Provide the [X, Y] coordinate of the cell's center where the given text is located.  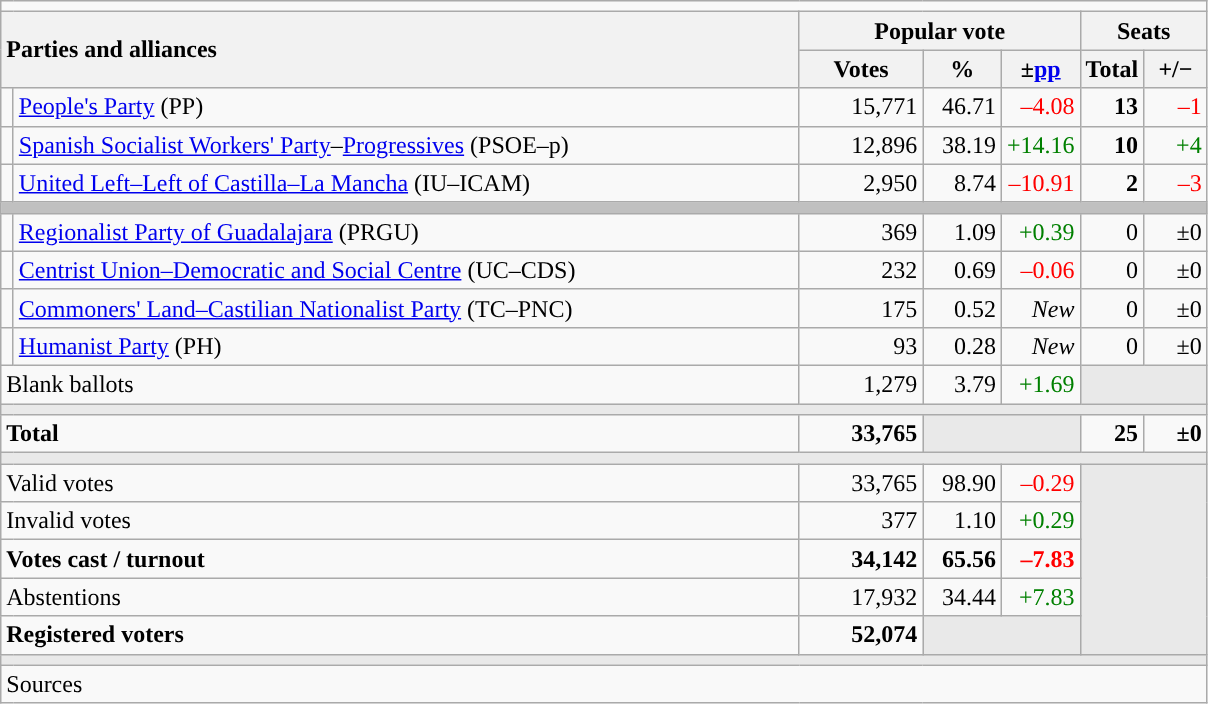
369 [861, 232]
+14.16 [1040, 145]
+1.69 [1040, 384]
98.90 [962, 483]
3.79 [962, 384]
0.28 [962, 346]
–0.06 [1040, 270]
38.19 [962, 145]
1.10 [962, 521]
Abstentions [400, 597]
–10.91 [1040, 183]
±pp [1040, 69]
United Left–Left of Castilla–La Mancha (IU–ICAM) [406, 183]
Parties and alliances [400, 50]
Popular vote [940, 31]
Votes cast / turnout [400, 559]
–3 [1176, 183]
–0.29 [1040, 483]
Sources [604, 684]
+7.83 [1040, 597]
232 [861, 270]
+0.29 [1040, 521]
15,771 [861, 107]
Regionalist Party of Guadalajara (PRGU) [406, 232]
65.56 [962, 559]
–4.08 [1040, 107]
93 [861, 346]
25 [1112, 434]
17,932 [861, 597]
2 [1112, 183]
Registered voters [400, 635]
46.71 [962, 107]
–7.83 [1040, 559]
377 [861, 521]
Commoners' Land–Castilian Nationalist Party (TC–PNC) [406, 308]
+0.39 [1040, 232]
1.09 [962, 232]
34,142 [861, 559]
Valid votes [400, 483]
Spanish Socialist Workers' Party–Progressives (PSOE–p) [406, 145]
175 [861, 308]
13 [1112, 107]
1,279 [861, 384]
Seats [1144, 31]
–1 [1176, 107]
2,950 [861, 183]
52,074 [861, 635]
10 [1112, 145]
+4 [1176, 145]
0.69 [962, 270]
Humanist Party (PH) [406, 346]
12,896 [861, 145]
Blank ballots [400, 384]
% [962, 69]
Votes [861, 69]
People's Party (PP) [406, 107]
0.52 [962, 308]
+/− [1176, 69]
34.44 [962, 597]
Invalid votes [400, 521]
8.74 [962, 183]
Centrist Union–Democratic and Social Centre (UC–CDS) [406, 270]
